Locate the cell with the specified text and output its (x, y) center coordinate. 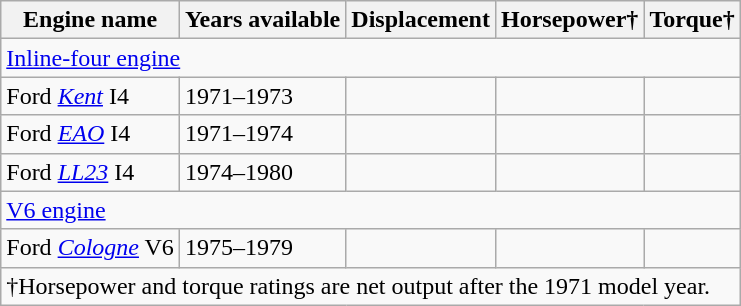
Years available (262, 20)
Ford Kent I4 (90, 96)
†Horsepower and torque ratings are net output after the 1971 model year. (371, 286)
1971–1973 (262, 96)
Horsepower† (569, 20)
Ford EAO I4 (90, 134)
Ford LL23 I4 (90, 172)
Displacement (421, 20)
1975–1979 (262, 248)
Inline-four engine (371, 58)
Engine name (90, 20)
1974–1980 (262, 172)
V6 engine (371, 210)
1971–1974 (262, 134)
Ford Cologne V6 (90, 248)
Torque† (692, 20)
